Scan for the cell matching the given text and deliver its [x, y] coordinate at center. 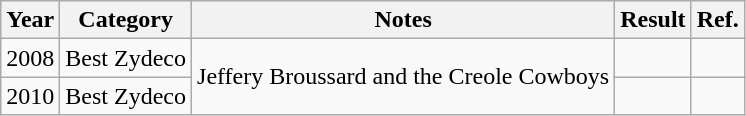
Notes [404, 20]
Year [30, 20]
Category [126, 20]
Ref. [718, 20]
Jeffery Broussard and the Creole Cowboys [404, 77]
2010 [30, 96]
2008 [30, 58]
Result [653, 20]
